Determine the (X, Y) coordinate at the center of the cell enclosing the given text.  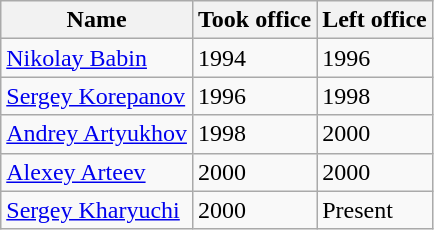
Name (97, 20)
Sergey Kharyuchi (97, 210)
Alexey Arteev (97, 172)
Nikolay Babin (97, 58)
Took office (254, 20)
Sergey Korepanov (97, 96)
Andrey Artyukhov (97, 134)
Present (375, 210)
Left office (375, 20)
1994 (254, 58)
